Pinpoint the cell where the given text exists, returning its (x, y) midpoint coordinate. 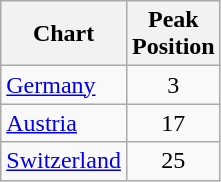
Germany (64, 85)
Switzerland (64, 161)
3 (173, 85)
PeakPosition (173, 34)
25 (173, 161)
Chart (64, 34)
Austria (64, 123)
17 (173, 123)
